Output the [x, y] coordinate of the center of the cell containing the given text.  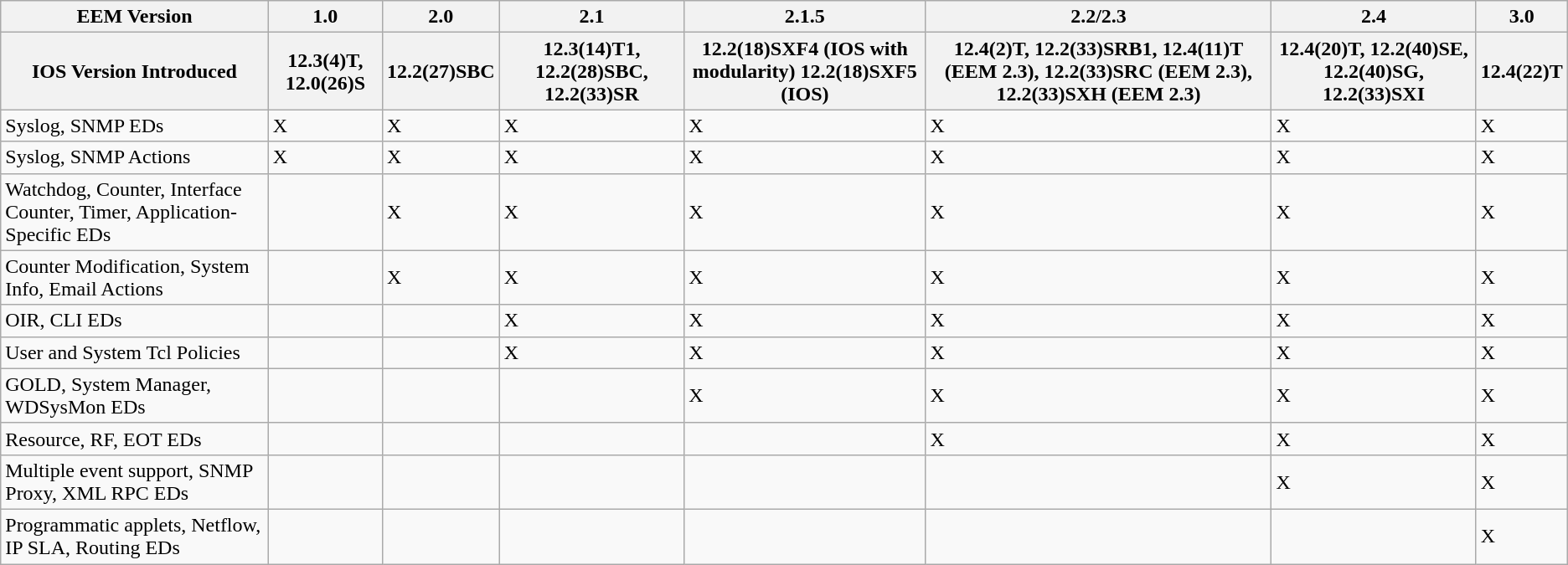
2.2/2.3 [1099, 17]
Watchdog, Counter, Interface Counter, Timer, Application-Specific EDs [134, 212]
EEM Version [134, 17]
2.1 [591, 17]
12.2(18)SXF4 (IOS with modularity) 12.2(18)SXF5 (IOS) [805, 71]
Resource, RF, EOT EDs [134, 439]
Counter Modification, System Info, Email Actions [134, 278]
12.4(2)T, 12.2(33)SRB1, 12.4(11)T (EEM 2.3), 12.2(33)SRC (EEM 2.3), 12.2(33)SXH (EEM 2.3) [1099, 71]
IOS Version Introduced [134, 71]
12.3(4)T, 12.0(26)S [325, 71]
Multiple event support, SNMP Proxy, XML RPC EDs [134, 482]
2.1.5 [805, 17]
12.3(14)T1, 12.2(28)SBC, 12.2(33)SR [591, 71]
12.2(27)SBC [441, 71]
12.4(20)T, 12.2(40)SE, 12.2(40)SG, 12.2(33)SXI [1374, 71]
2.0 [441, 17]
Syslog, SNMP Actions [134, 157]
12.4(22)T [1521, 71]
2.4 [1374, 17]
Programmatic applets, Netflow, IP SLA, Routing EDs [134, 536]
OIR, CLI EDs [134, 321]
1.0 [325, 17]
3.0 [1521, 17]
User and System Tcl Policies [134, 352]
Syslog, SNMP EDs [134, 126]
GOLD, System Manager, WDSysMon EDs [134, 395]
